Extract the [x, y] coordinate from the center of the cell holding the provided text.  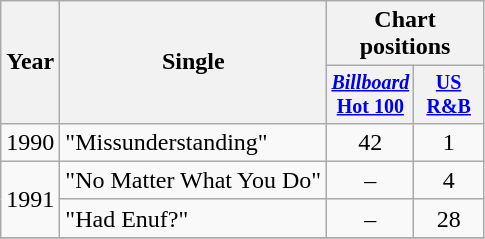
1990 [30, 142]
4 [448, 180]
USR&B [448, 94]
Billboard Hot 100 [370, 94]
1 [448, 142]
"Had Enuf?" [194, 218]
"No Matter What You Do" [194, 180]
28 [448, 218]
42 [370, 142]
Chart positions [406, 34]
Year [30, 62]
1991 [30, 199]
"Missunderstanding" [194, 142]
Single [194, 62]
